Search for the cell housing the specified text and yield its [X, Y] center coordinate. 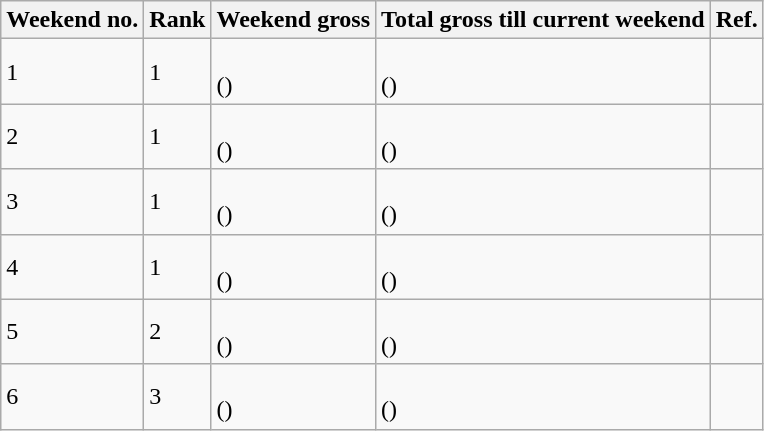
Weekend no. [72, 20]
5 [72, 332]
Rank [178, 20]
6 [72, 396]
Ref. [736, 20]
4 [72, 266]
Total gross till current weekend [544, 20]
Weekend gross [294, 20]
